Return the (X, Y) coordinate for the center point of the cell that contains the specified text.  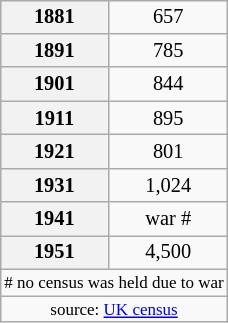
895 (168, 118)
source: UK census (114, 309)
1941 (54, 219)
1881 (54, 17)
4,500 (168, 253)
# no census was held due to war (114, 282)
war # (168, 219)
1951 (54, 253)
1931 (54, 185)
1,024 (168, 185)
844 (168, 84)
1921 (54, 152)
657 (168, 17)
785 (168, 51)
1891 (54, 51)
801 (168, 152)
1911 (54, 118)
1901 (54, 84)
